Extract the (X, Y) coordinate from the center of the cell holding the provided text.  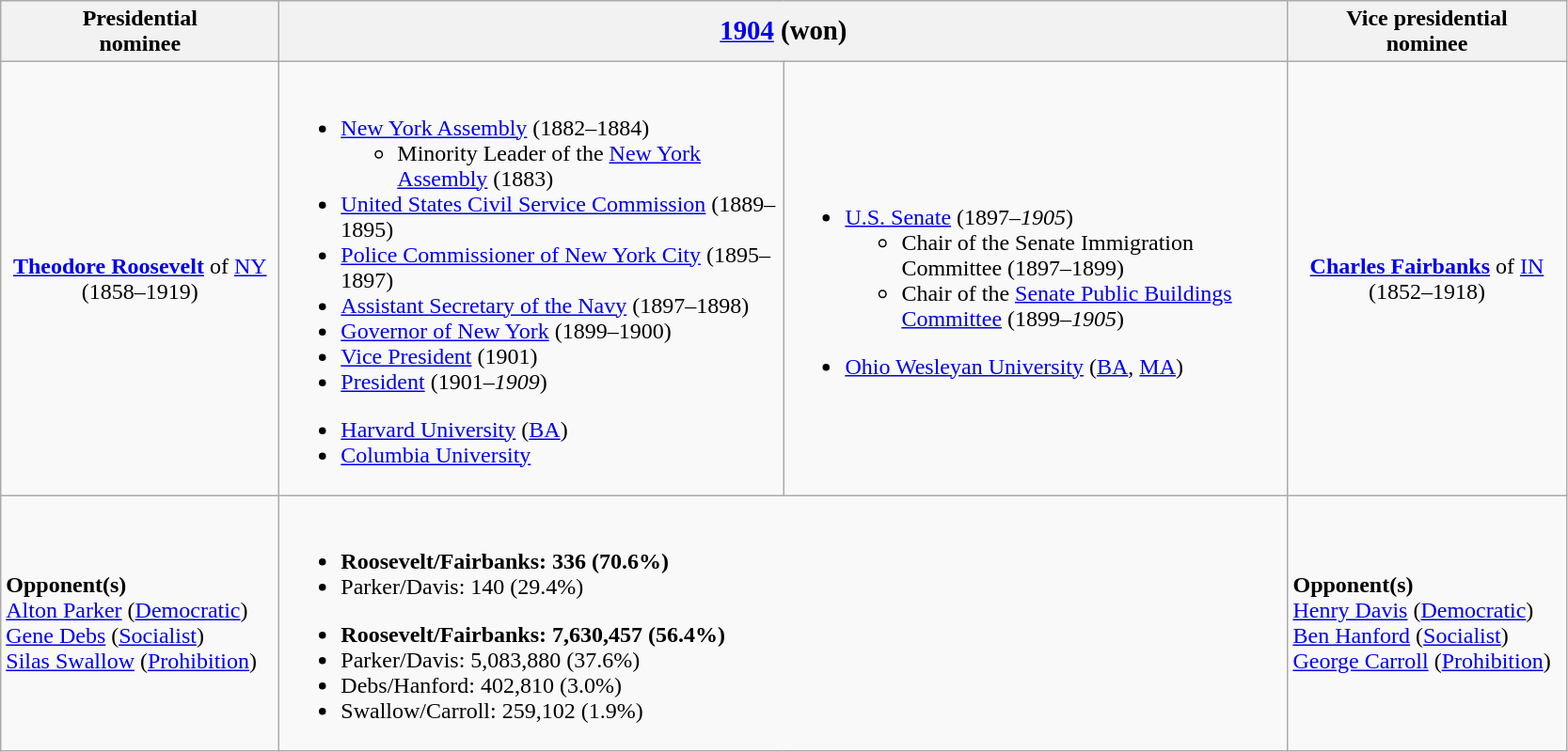
Charles Fairbanks of IN(1852–1918) (1427, 278)
Theodore Roosevelt of NY(1858–1919) (140, 278)
Presidentialnominee (140, 32)
Opponent(s)Alton Parker (Democratic)Gene Debs (Socialist)Silas Swallow (Prohibition) (140, 623)
1904 (won) (784, 32)
Opponent(s)Henry Davis (Democratic)Ben Hanford (Socialist)George Carroll (Prohibition) (1427, 623)
Vice presidentialnominee (1427, 32)
